From the cell containing the given text, extract its center point as (X, Y) coordinate. 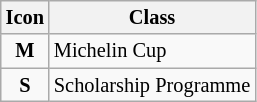
Michelin Cup (152, 51)
Class (152, 17)
M (25, 51)
S (25, 85)
Scholarship Programme (152, 85)
Icon (25, 17)
